Search for the cell housing the specified text and yield its [X, Y] center coordinate. 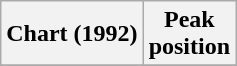
Peakposition [189, 34]
Chart (1992) [72, 34]
